Scan for the cell matching the given text and deliver its (x, y) coordinate at center. 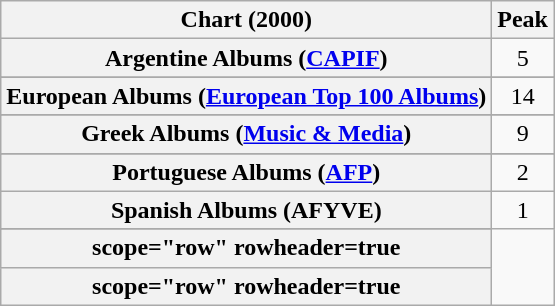
Greek Albums (Music & Media) (246, 134)
5 (523, 58)
9 (523, 134)
European Albums (European Top 100 Albums) (246, 96)
Argentine Albums (CAPIF) (246, 58)
1 (523, 210)
2 (523, 172)
14 (523, 96)
Chart (2000) (246, 20)
Peak (523, 20)
Portuguese Albums (AFP) (246, 172)
Spanish Albums (AFYVE) (246, 210)
